Output the (X, Y) coordinate of the center of the cell containing the given text.  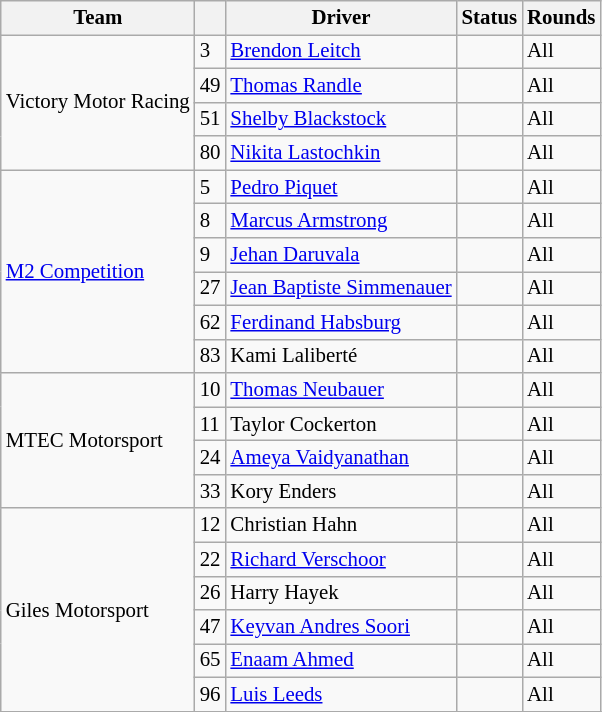
65 (210, 661)
49 (210, 85)
10 (210, 390)
Nikita Lastochkin (340, 153)
Status (490, 18)
Team (98, 18)
12 (210, 525)
51 (210, 119)
62 (210, 322)
Ameya Vaidyanathan (340, 458)
5 (210, 187)
Richard Verschoor (340, 559)
26 (210, 593)
Jean Baptiste Simmenauer (340, 288)
Victory Motor Racing (98, 102)
Kory Enders (340, 491)
Marcus Armstrong (340, 221)
Giles Motorsport (98, 610)
Ferdinand Habsburg (340, 322)
3 (210, 51)
33 (210, 491)
Harry Hayek (340, 593)
Kami Laliberté (340, 356)
Enaam Ahmed (340, 661)
MTEC Motorsport (98, 440)
Pedro Piquet (340, 187)
9 (210, 255)
Thomas Neubauer (340, 390)
Brendon Leitch (340, 51)
22 (210, 559)
83 (210, 356)
27 (210, 288)
11 (210, 424)
Taylor Cockerton (340, 424)
8 (210, 221)
47 (210, 627)
Jehan Daruvala (340, 255)
Rounds (561, 18)
M2 Competition (98, 272)
80 (210, 153)
Luis Leeds (340, 695)
24 (210, 458)
Shelby Blackstock (340, 119)
Keyvan Andres Soori (340, 627)
Thomas Randle (340, 85)
96 (210, 695)
Driver (340, 18)
Christian Hahn (340, 525)
